Pinpoint the cell where the given text exists, returning its [X, Y] midpoint coordinate. 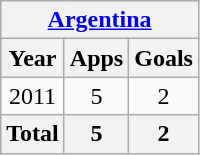
Total [33, 134]
2011 [33, 96]
Goals [164, 58]
Argentina [100, 20]
Year [33, 58]
Apps [96, 58]
